Scan for the cell matching the given text and deliver its (X, Y) coordinate at center. 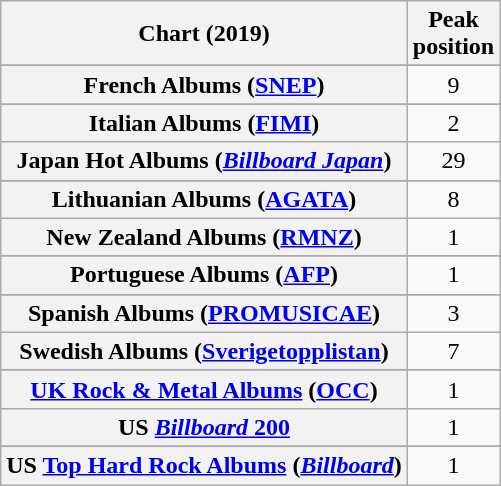
3 (453, 313)
Spanish Albums (PROMUSICAE) (204, 313)
New Zealand Albums (RMNZ) (204, 237)
Lithuanian Albums (AGATA) (204, 199)
Italian Albums (FIMI) (204, 123)
2 (453, 123)
9 (453, 85)
Portuguese Albums (AFP) (204, 275)
Chart (2019) (204, 34)
Peakposition (453, 34)
7 (453, 351)
UK Rock & Metal Albums (OCC) (204, 389)
29 (453, 161)
US Billboard 200 (204, 427)
Japan Hot Albums (Billboard Japan) (204, 161)
8 (453, 199)
US Top Hard Rock Albums (Billboard) (204, 465)
Swedish Albums (Sverigetopplistan) (204, 351)
French Albums (SNEP) (204, 85)
